Identify which cell holds the provided text, then report its [X, Y] central coordinate. 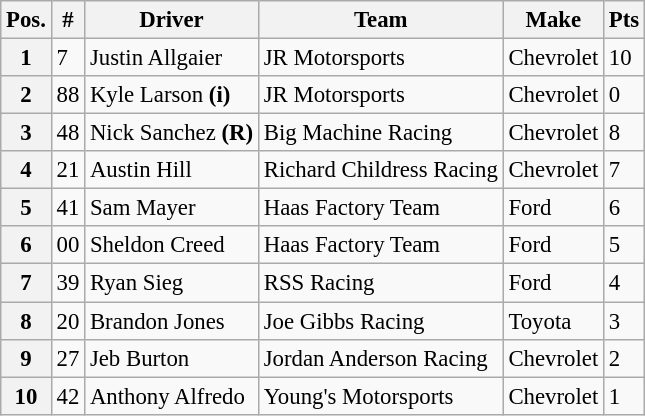
Ryan Sieg [172, 283]
0 [624, 95]
48 [68, 133]
41 [68, 208]
Anthony Alfredo [172, 396]
Austin Hill [172, 170]
Kyle Larson (i) [172, 95]
Brandon Jones [172, 321]
Jordan Anderson Racing [380, 358]
Team [380, 20]
# [68, 20]
Driver [172, 20]
Sheldon Creed [172, 245]
Richard Childress Racing [380, 170]
88 [68, 95]
20 [68, 321]
27 [68, 358]
Jeb Burton [172, 358]
Toyota [553, 321]
Young's Motorsports [380, 396]
39 [68, 283]
00 [68, 245]
Joe Gibbs Racing [380, 321]
Big Machine Racing [380, 133]
Pts [624, 20]
9 [26, 358]
RSS Racing [380, 283]
Justin Allgaier [172, 58]
Pos. [26, 20]
42 [68, 396]
Sam Mayer [172, 208]
Make [553, 20]
21 [68, 170]
Nick Sanchez (R) [172, 133]
